Pinpoint the cell where the given text exists, returning its [X, Y] midpoint coordinate. 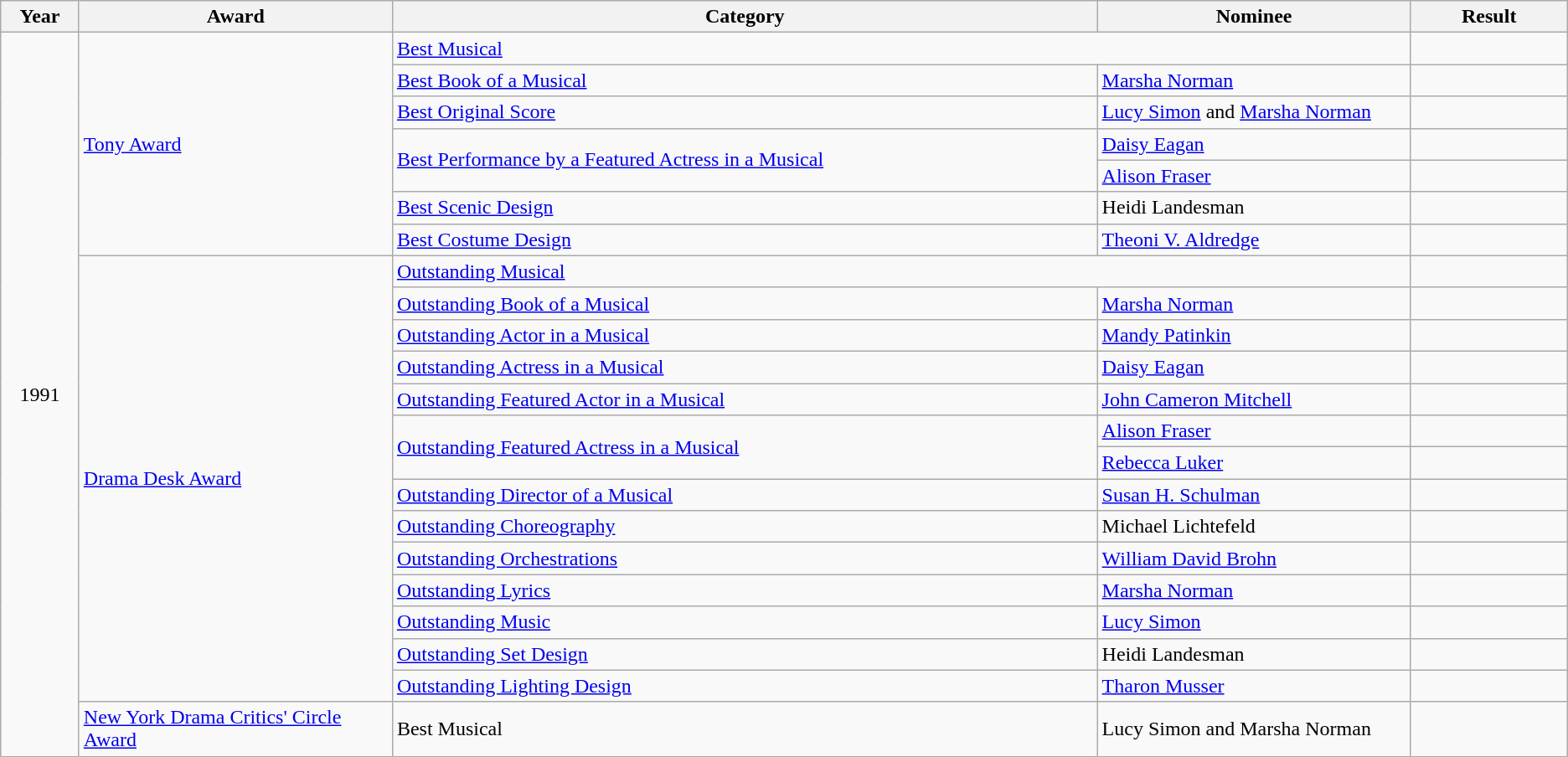
Rebecca Luker [1254, 463]
Lucy Simon [1254, 622]
Michael Lichtefeld [1254, 527]
Tony Award [235, 144]
Outstanding Actor in a Musical [745, 335]
Drama Desk Award [235, 479]
Theoni V. Aldredge [1254, 239]
Outstanding Set Design [745, 654]
Award [235, 17]
Nominee [1254, 17]
Result [1489, 17]
Outstanding Musical [901, 271]
1991 [40, 394]
Best Scenic Design [745, 208]
Mandy Patinkin [1254, 335]
William David Brohn [1254, 559]
Best Costume Design [745, 239]
Outstanding Music [745, 622]
Outstanding Featured Actor in a Musical [745, 399]
Tharon Musser [1254, 686]
Susan H. Schulman [1254, 495]
Outstanding Choreography [745, 527]
Category [745, 17]
Best Performance by a Featured Actress in a Musical [745, 160]
Outstanding Orchestrations [745, 559]
Outstanding Director of a Musical [745, 495]
Outstanding Book of a Musical [745, 303]
Outstanding Actress in a Musical [745, 367]
John Cameron Mitchell [1254, 399]
Year [40, 17]
Best Original Score [745, 112]
New York Drama Critics' Circle Award [235, 729]
Outstanding Lyrics [745, 590]
Outstanding Featured Actress in a Musical [745, 447]
Outstanding Lighting Design [745, 686]
Best Book of a Musical [745, 80]
